Return (X, Y) of the center of cell containing provided text 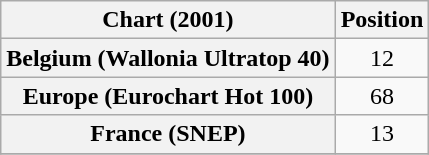
Belgium (Wallonia Ultratop 40) (168, 58)
Europe (Eurochart Hot 100) (168, 96)
13 (382, 134)
68 (382, 96)
Position (382, 20)
France (SNEP) (168, 134)
Chart (2001) (168, 20)
12 (382, 58)
